From the cell containing the given text, extract its center point as [X, Y] coordinate. 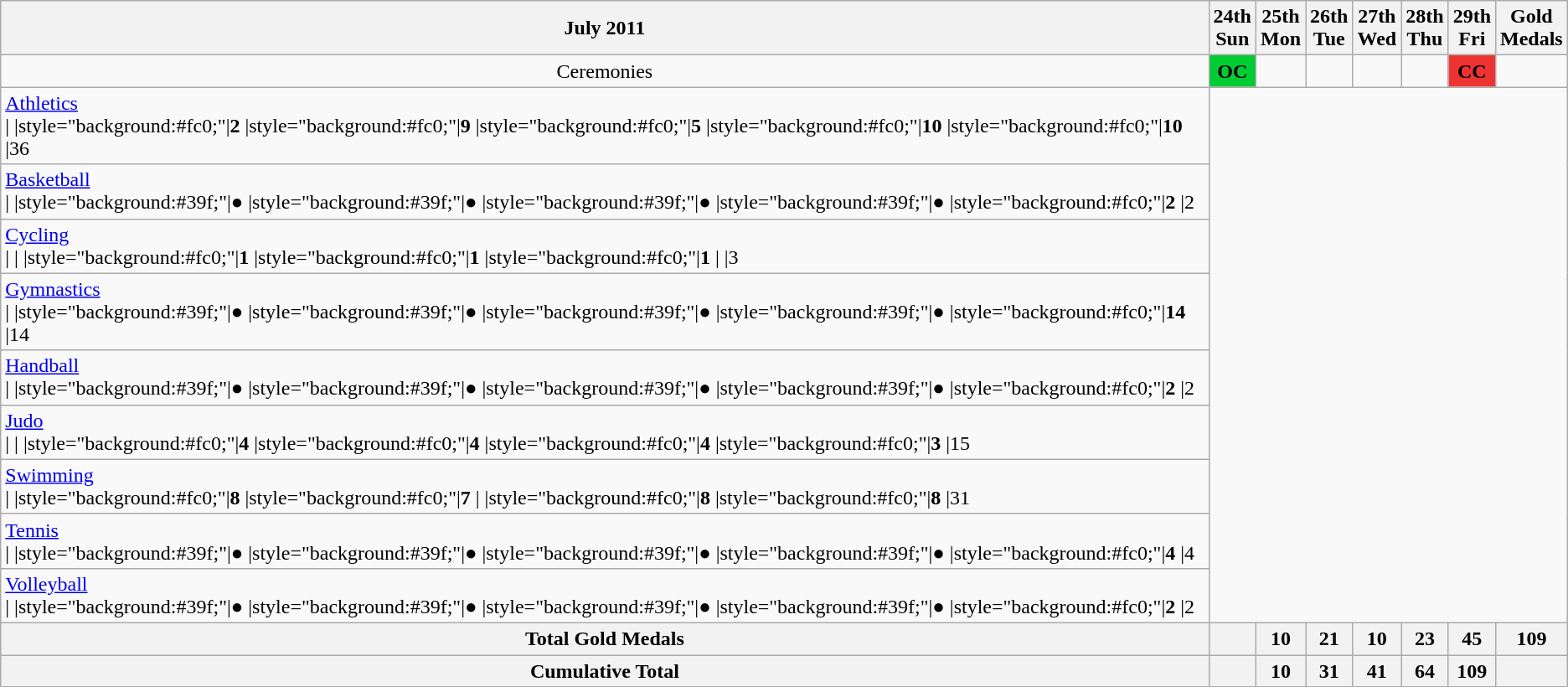
27thWed [1377, 28]
Total Gold Medals [605, 638]
21 [1329, 638]
28thThu [1425, 28]
GoldMedals [1532, 28]
Swimming| |style="background:#fc0;"|8 |style="background:#fc0;"|7 | |style="background:#fc0;"|8 |style="background:#fc0;"|8 |31 [605, 486]
Ceremonies [605, 71]
31 [1329, 671]
OC [1232, 71]
25thMon [1280, 28]
July 2011 [605, 28]
CC [1472, 71]
Judo| | |style="background:#fc0;"|4 |style="background:#fc0;"|4 |style="background:#fc0;"|4 |style="background:#fc0;"|3 |15 [605, 432]
64 [1425, 671]
41 [1377, 671]
23 [1425, 638]
Cycling| | |style="background:#fc0;"|1 |style="background:#fc0;"|1 |style="background:#fc0;"|1 | |3 [605, 246]
Cumulative Total [605, 671]
26thTue [1329, 28]
29thFri [1472, 28]
45 [1472, 638]
24thSun [1232, 28]
